Output the (x, y) coordinate of the center of the cell containing the given text.  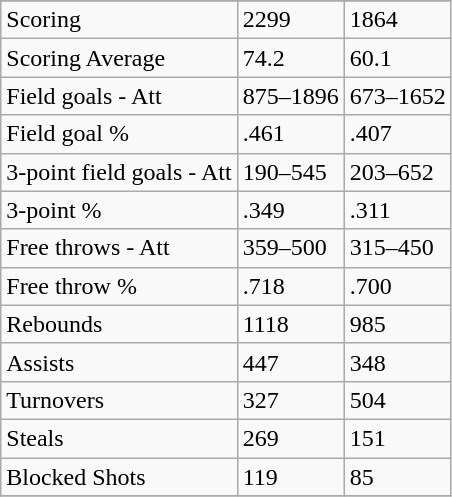
Steals (119, 438)
Scoring Average (119, 58)
Free throw % (119, 286)
74.2 (290, 58)
Scoring (119, 20)
Assists (119, 362)
359–500 (290, 248)
327 (290, 400)
504 (398, 400)
Free throws - Att (119, 248)
60.1 (398, 58)
Turnovers (119, 400)
.407 (398, 134)
Field goal % (119, 134)
.700 (398, 286)
875–1896 (290, 96)
.718 (290, 286)
Blocked Shots (119, 477)
315–450 (398, 248)
673–1652 (398, 96)
.461 (290, 134)
269 (290, 438)
190–545 (290, 172)
85 (398, 477)
447 (290, 362)
1864 (398, 20)
.349 (290, 210)
151 (398, 438)
3-point % (119, 210)
3-point field goals - Att (119, 172)
.311 (398, 210)
2299 (290, 20)
203–652 (398, 172)
348 (398, 362)
1118 (290, 324)
985 (398, 324)
Rebounds (119, 324)
Field goals - Att (119, 96)
119 (290, 477)
